Return (x, y) of the center of cell containing provided text 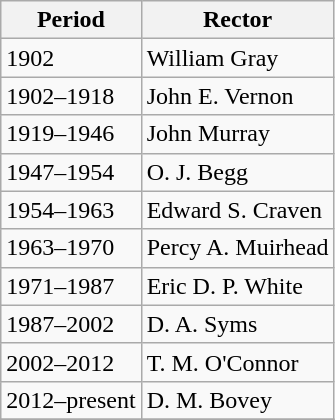
1971–1987 (71, 286)
1902 (71, 58)
2012–present (71, 400)
O. J. Begg (238, 172)
Edward S. Craven (238, 210)
D. M. Bovey (238, 400)
Percy A. Muirhead (238, 248)
T. M. O'Connor (238, 362)
John Murray (238, 134)
Eric D. P. White (238, 286)
D. A. Syms (238, 324)
2002–2012 (71, 362)
1987–2002 (71, 324)
1919–1946 (71, 134)
1963–1970 (71, 248)
1902–1918 (71, 96)
William Gray (238, 58)
1954–1963 (71, 210)
Period (71, 20)
John E. Vernon (238, 96)
Rector (238, 20)
1947–1954 (71, 172)
